Return the (X, Y) coordinate for the center point of the cell that contains the specified text.  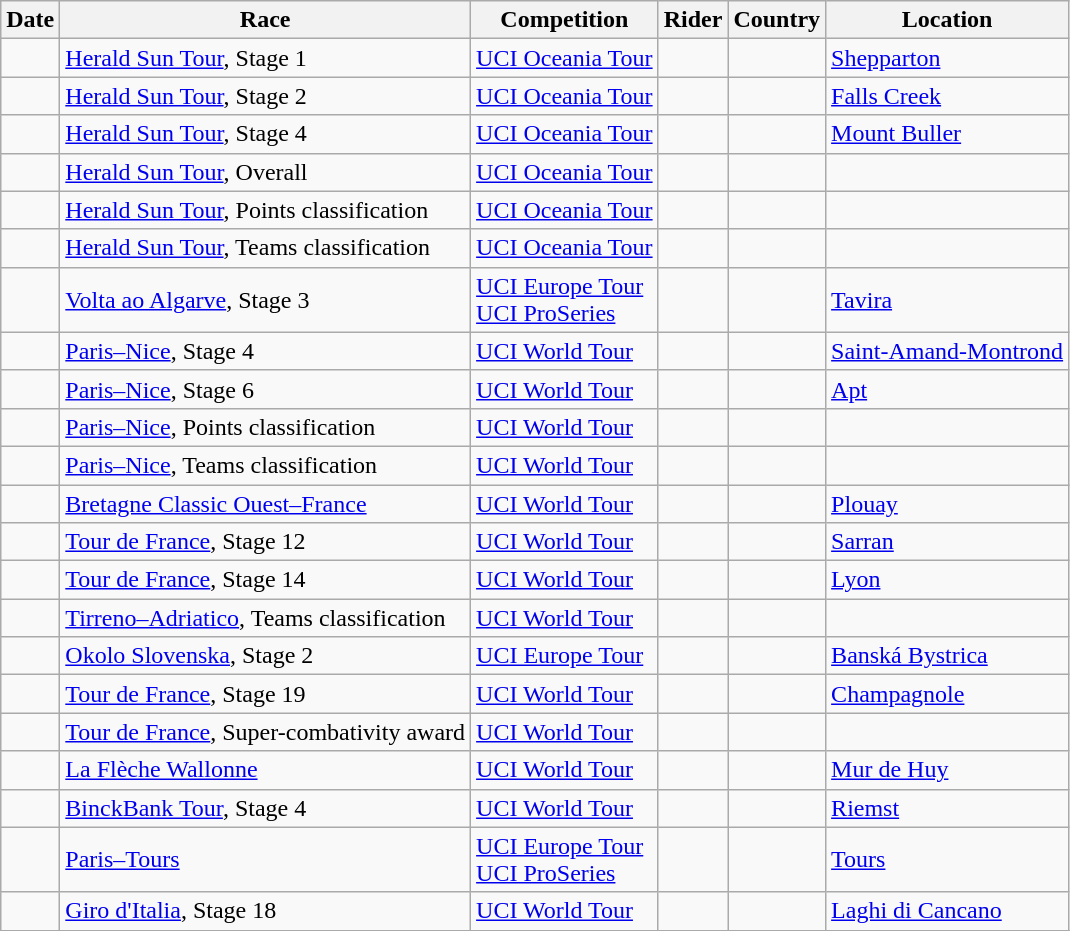
Paris–Nice, Stage 4 (266, 351)
Tours (948, 860)
Laghi di Cancano (948, 911)
Location (948, 20)
Paris–Nice, Stage 6 (266, 389)
Banská Bystrica (948, 656)
Sarran (948, 542)
Apt (948, 389)
Tirreno–Adriatico, Teams classification (266, 618)
Champagnole (948, 694)
UCI Europe Tour (565, 656)
Rider (693, 20)
Herald Sun Tour, Teams classification (266, 248)
Tour de France, Stage 19 (266, 694)
Lyon (948, 580)
Herald Sun Tour, Stage 1 (266, 58)
Riemst (948, 808)
Paris–Tours (266, 860)
La Flèche Wallonne (266, 770)
Competition (565, 20)
Bretagne Classic Ouest–France (266, 503)
Herald Sun Tour, Stage 4 (266, 134)
Tour de France, Stage 14 (266, 580)
Falls Creek (948, 96)
Plouay (948, 503)
BinckBank Tour, Stage 4 (266, 808)
Race (266, 20)
Shepparton (948, 58)
Volta ao Algarve, Stage 3 (266, 300)
Okolo Slovenska, Stage 2 (266, 656)
Mount Buller (948, 134)
Herald Sun Tour, Points classification (266, 210)
Giro d'Italia, Stage 18 (266, 911)
Paris–Nice, Points classification (266, 427)
Tour de France, Stage 12 (266, 542)
Herald Sun Tour, Overall (266, 172)
Paris–Nice, Teams classification (266, 465)
Country (777, 20)
Date (30, 20)
Tavira (948, 300)
Tour de France, Super-combativity award (266, 732)
Saint-Amand-Montrond (948, 351)
Mur de Huy (948, 770)
Herald Sun Tour, Stage 2 (266, 96)
